Search for the cell housing the specified text and yield its (x, y) center coordinate. 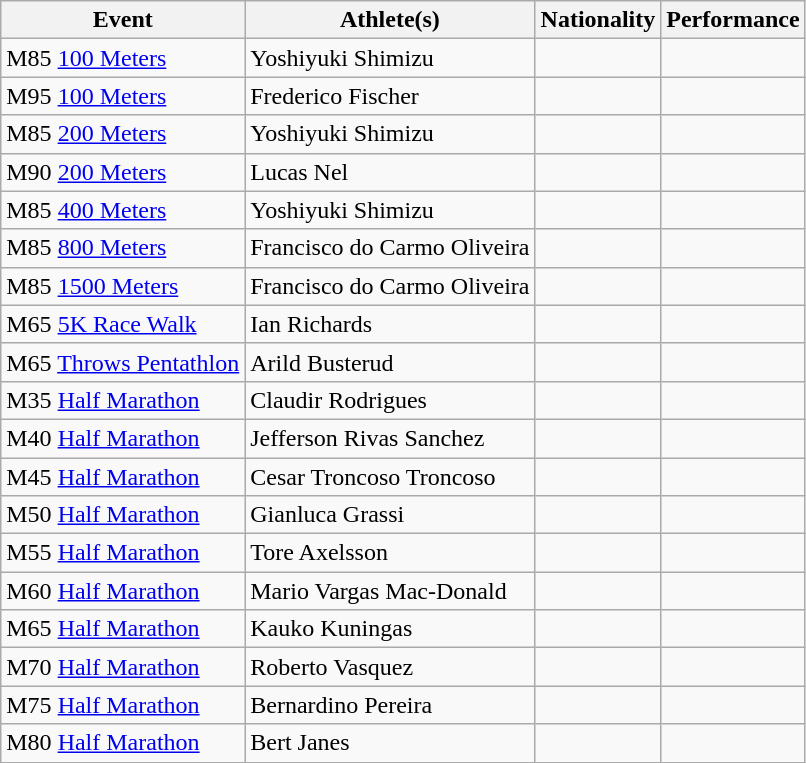
M95 100 Meters (123, 96)
Event (123, 20)
M35 Half Marathon (123, 400)
M45 Half Marathon (123, 477)
Nationality (598, 20)
Bernardino Pereira (390, 705)
M60 Half Marathon (123, 591)
Ian Richards (390, 324)
Roberto Vasquez (390, 667)
M85 100 Meters (123, 58)
Tore Axelsson (390, 553)
M65 Throws Pentathlon (123, 362)
M85 800 Meters (123, 248)
Bert Janes (390, 743)
Gianluca Grassi (390, 515)
M75 Half Marathon (123, 705)
Kauko Kuningas (390, 629)
Arild Busterud (390, 362)
Cesar Troncoso Troncoso (390, 477)
M50 Half Marathon (123, 515)
M65 5K Race Walk (123, 324)
Performance (733, 20)
M85 200 Meters (123, 134)
Mario Vargas Mac-Donald (390, 591)
M90 200 Meters (123, 172)
M40 Half Marathon (123, 438)
M85 400 Meters (123, 210)
Frederico Fischer (390, 96)
Claudir Rodrigues (390, 400)
M65 Half Marathon (123, 629)
Lucas Nel (390, 172)
Athlete(s) (390, 20)
M70 Half Marathon (123, 667)
M85 1500 Meters (123, 286)
M55 Half Marathon (123, 553)
M80 Half Marathon (123, 743)
Jefferson Rivas Sanchez (390, 438)
